Return the [X, Y] coordinate for the center point of the cell that contains the specified text.  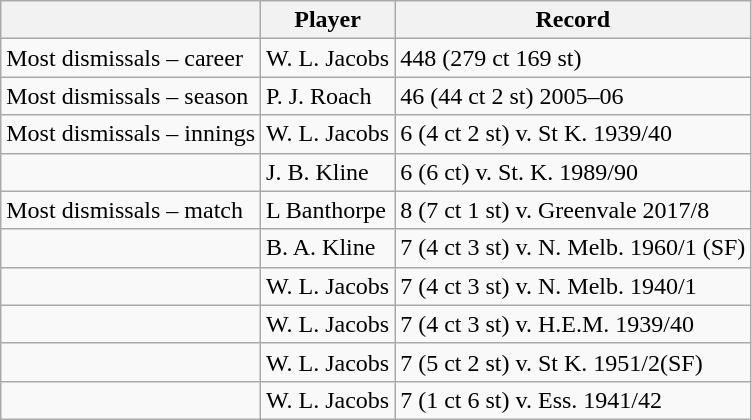
46 (44 ct 2 st) 2005–06 [573, 96]
6 (4 ct 2 st) v. St K. 1939/40 [573, 134]
Player [328, 20]
Most dismissals – match [131, 210]
Most dismissals – season [131, 96]
448 (279 ct 169 st) [573, 58]
7 (4 ct 3 st) v. N. Melb. 1960/1 (SF) [573, 248]
7 (4 ct 3 st) v. N. Melb. 1940/1 [573, 286]
Record [573, 20]
7 (1 ct 6 st) v. Ess. 1941/42 [573, 400]
J. B. Kline [328, 172]
7 (5 ct 2 st) v. St K. 1951/2(SF) [573, 362]
L Banthorpe [328, 210]
P. J. Roach [328, 96]
Most dismissals – career [131, 58]
Most dismissals – innings [131, 134]
B. A. Kline [328, 248]
8 (7 ct 1 st) v. Greenvale 2017/8 [573, 210]
6 (6 ct) v. St. K. 1989/90 [573, 172]
7 (4 ct 3 st) v. H.E.M. 1939/40 [573, 324]
